Scan for the cell matching the given text and deliver its [x, y] coordinate at center. 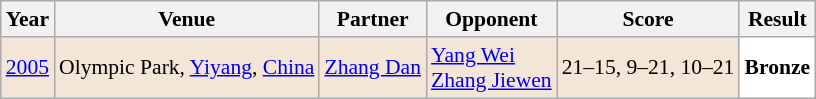
Bronze [777, 68]
Yang Wei Zhang Jiewen [492, 68]
Partner [372, 19]
Olympic Park, Yiyang, China [186, 68]
Zhang Dan [372, 68]
Opponent [492, 19]
Venue [186, 19]
Year [28, 19]
Score [648, 19]
2005 [28, 68]
21–15, 9–21, 10–21 [648, 68]
Result [777, 19]
